Identify which cell holds the provided text, then report its (x, y) central coordinate. 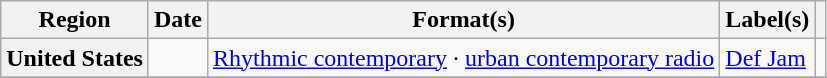
Rhythmic contemporary · urban contemporary radio (464, 58)
Format(s) (464, 20)
Date (178, 20)
United States (75, 58)
Def Jam (768, 58)
Label(s) (768, 20)
Region (75, 20)
